Provide the (X, Y) coordinate of the cell's center where the given text is located.  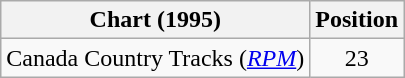
Chart (1995) (156, 20)
Canada Country Tracks (RPM) (156, 58)
Position (357, 20)
23 (357, 58)
